Determine the (x, y) coordinate at the center of the cell enclosing the given text.  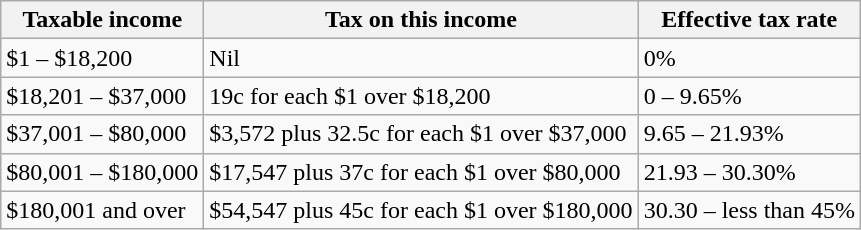
0 – 9.65% (749, 96)
9.65 – 21.93% (749, 134)
0% (749, 58)
$80,001 – $180,000 (102, 172)
19c for each $1 over $18,200 (421, 96)
$3,572 plus 32.5c for each $1 over $37,000 (421, 134)
$17,547 plus 37c for each $1 over $80,000 (421, 172)
$37,001 – $80,000 (102, 134)
30.30 – less than 45% (749, 210)
Tax on this income (421, 20)
Nil (421, 58)
$180,001 and over (102, 210)
Taxable income (102, 20)
$18,201 – $37,000 (102, 96)
Effective tax rate (749, 20)
$54,547 plus 45c for each $1 over $180,000 (421, 210)
21.93 – 30.30% (749, 172)
$1 – $18,200 (102, 58)
